Locate the cell with the specified text and output its [X, Y] center coordinate. 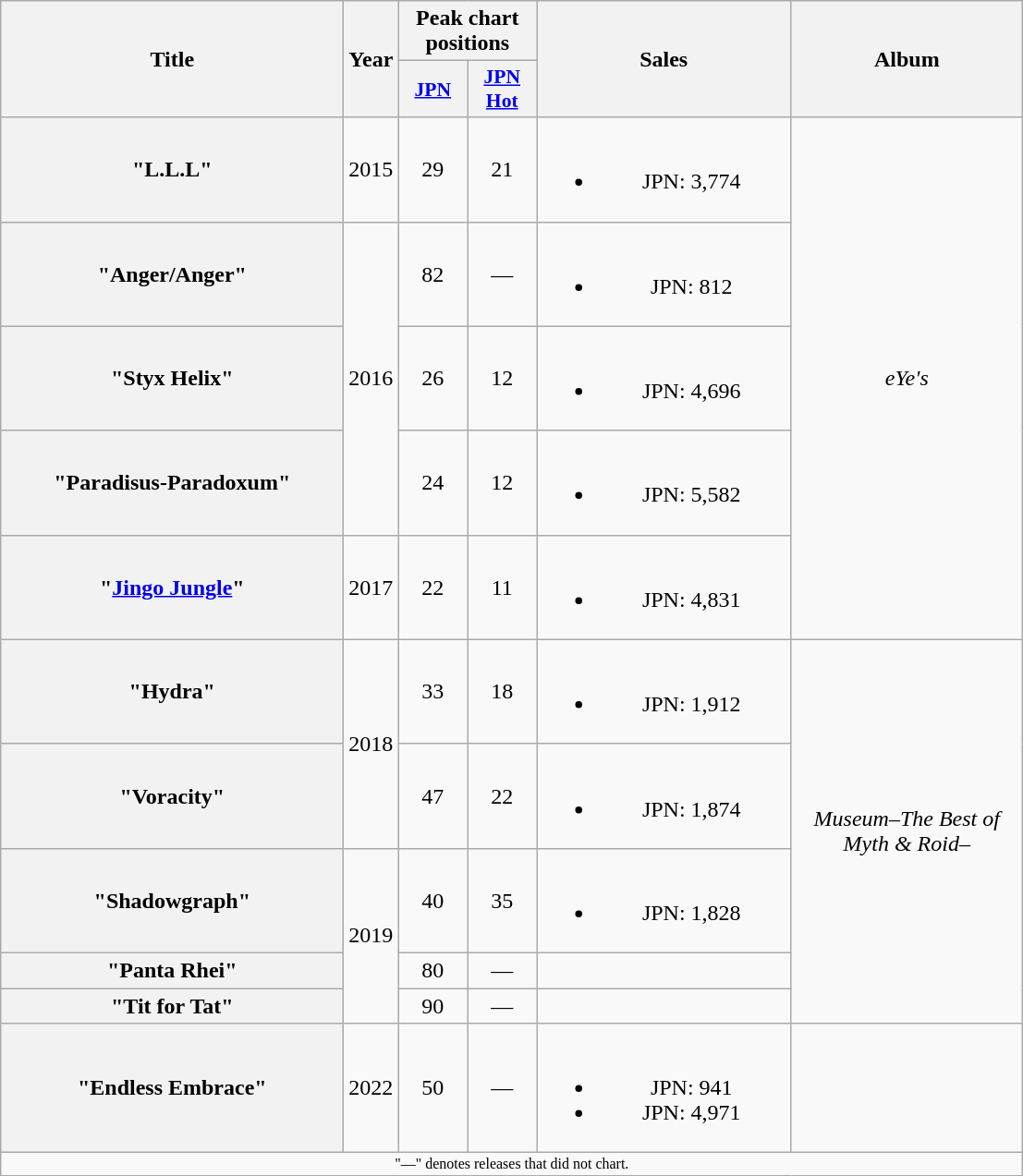
"Shadowgraph" [172, 900]
"Voracity" [172, 796]
Year [371, 59]
2019 [371, 935]
"Tit for Tat" [172, 1006]
2015 [371, 170]
Peak chartpositions [468, 31]
33 [432, 691]
80 [432, 970]
"L.L.L" [172, 170]
29 [432, 170]
"—" denotes releases that did not chart. [512, 1164]
JPN: 4,831 [664, 588]
JPN: 3,774 [664, 170]
JPN: 941 JPN: 4,971 [664, 1088]
JPN: 1,874 [664, 796]
"Endless Embrace" [172, 1088]
50 [432, 1088]
eYe's [907, 379]
82 [432, 273]
11 [503, 588]
40 [432, 900]
2018 [371, 744]
"Hydra" [172, 691]
JPNHot [503, 89]
Title [172, 59]
JPN: 812 [664, 273]
JPN [432, 89]
Sales [664, 59]
18 [503, 691]
"Panta Rhei" [172, 970]
JPN: 1,912 [664, 691]
JPN: 5,582 [664, 482]
JPN: 4,696 [664, 379]
"Jingo Jungle" [172, 588]
"Anger/Anger" [172, 273]
2022 [371, 1088]
35 [503, 900]
21 [503, 170]
26 [432, 379]
47 [432, 796]
2016 [371, 379]
JPN: 1,828 [664, 900]
2017 [371, 588]
Museum–The Best of Myth & Roid– [907, 831]
Album [907, 59]
24 [432, 482]
90 [432, 1006]
"Paradisus-Paradoxum" [172, 482]
"Styx Helix" [172, 379]
